Find where the given text appears and provide that cell's center as [X, Y] coordinate. 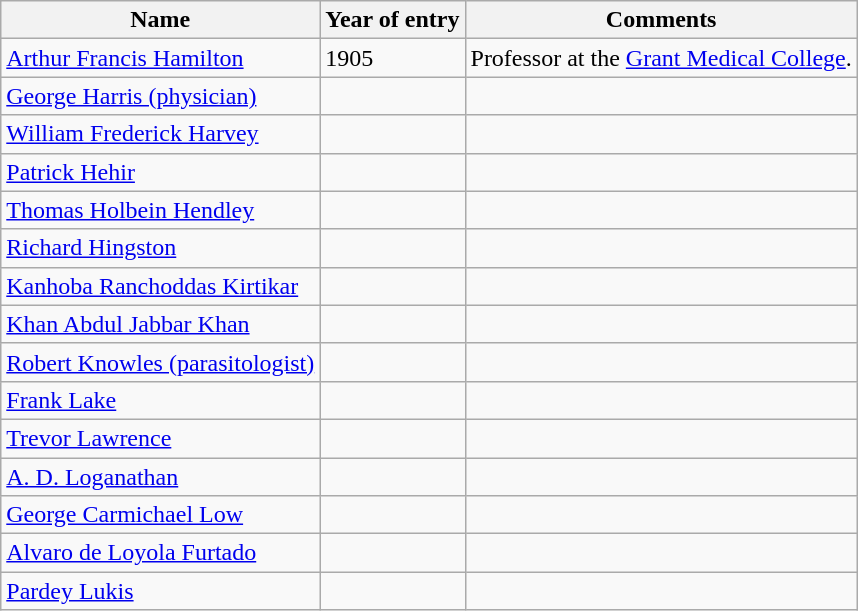
Arthur Francis Hamilton [160, 58]
Frank Lake [160, 400]
Richard Hingston [160, 248]
A. D. Loganathan [160, 477]
Khan Abdul Jabbar Khan [160, 324]
Pardey Lukis [160, 591]
George Harris (physician) [160, 96]
Thomas Holbein Hendley [160, 210]
Trevor Lawrence [160, 438]
Comments [661, 20]
Name [160, 20]
William Frederick Harvey [160, 134]
Kanhoba Ranchoddas Kirtikar [160, 286]
Year of entry [392, 20]
1905 [392, 58]
Robert Knowles (parasitologist) [160, 362]
Alvaro de Loyola Furtado [160, 553]
Professor at the Grant Medical College. [661, 58]
Patrick Hehir [160, 172]
George Carmichael Low [160, 515]
